Output the [x, y] coordinate of the center of the cell containing the given text.  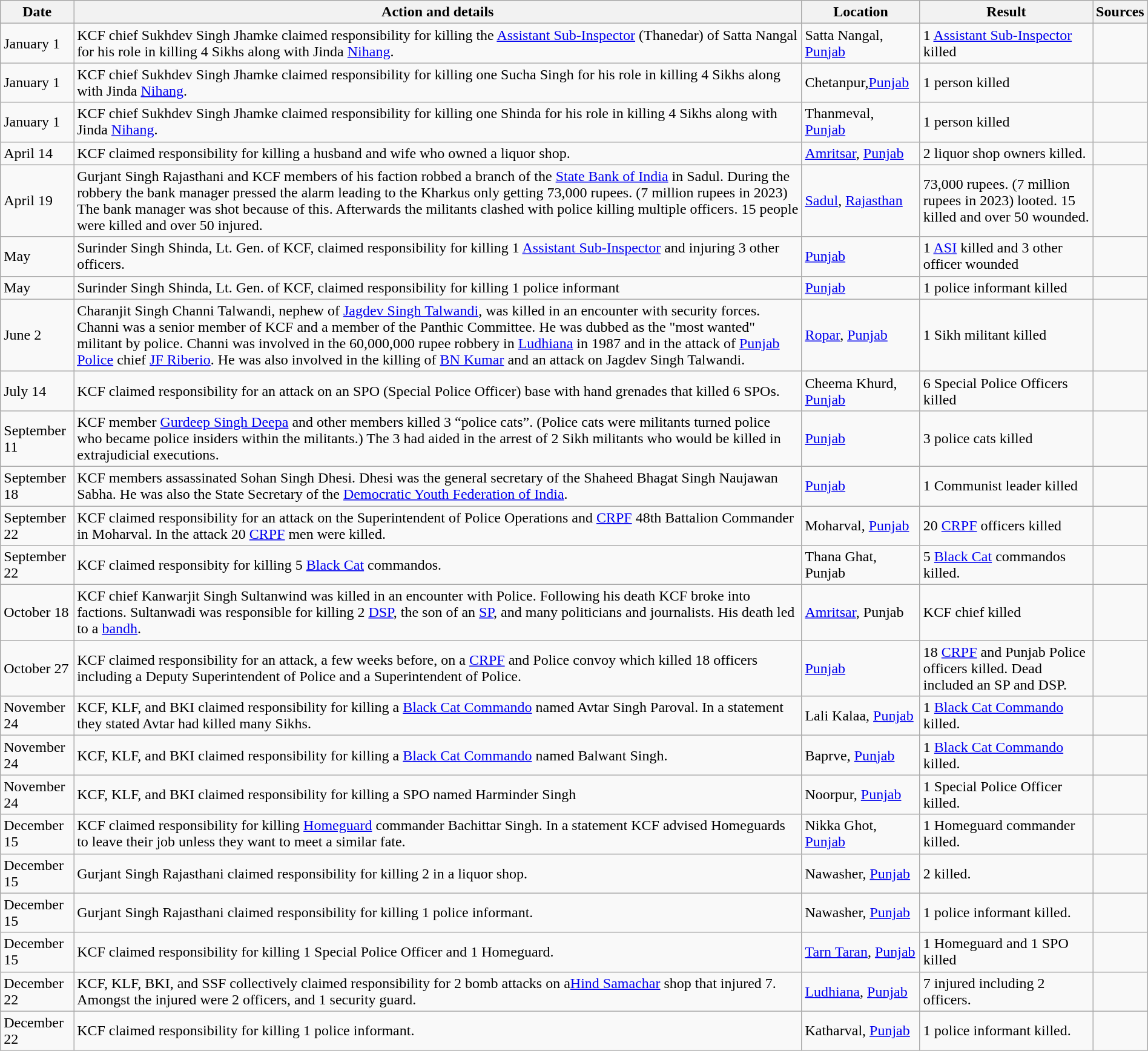
KCF, KLF, and BKI claimed responsibility for killing a Black Cat Commando named Balwant Singh. [438, 756]
Ludhiana, Punjab [861, 992]
KCF claimed responsibity for killing 5 Black Cat commandos. [438, 565]
KCF claimed responsibility for killing 1 police informant. [438, 1030]
1 Special Police Officer killed. [1006, 794]
18 CRPF and Punjab Police officers killed. Dead included an SP and DSP. [1006, 668]
Surinder Singh Shinda, Lt. Gen. of KCF, claimed responsibility for killing 1 police informant [438, 288]
Tarn Taran, Punjab [861, 952]
Gurjant Singh Rajasthani claimed responsibility for killing 2 in a liquor shop. [438, 873]
KCF chief Sukhdev Singh Jhamke claimed responsibility for killing one Shinda for his role in killing 4 Sikhs along with Jinda Nihang. [438, 122]
Action and details [438, 12]
Nikka Ghot, Punjab [861, 834]
Katharval, Punjab [861, 1030]
June 2 [38, 335]
October 27 [38, 668]
73,000 rupees. (7 million rupees in 2023) looted. 15 killed and over 50 wounded. [1006, 201]
Noorpur, Punjab [861, 794]
Satta Nangal, Punjab [861, 44]
1 Sikh militant killed [1006, 335]
2 killed. [1006, 873]
Surinder Singh Shinda, Lt. Gen. of KCF, claimed responsibility for killing 1 Assistant Sub-Inspector and injuring 3 other officers. [438, 257]
Gurjant Singh Rajasthani claimed responsibility for killing 1 police informant. [438, 913]
KCF claimed responsibility for killing a husband and wife who owned a liquor shop. [438, 153]
2 liquor shop owners killed. [1006, 153]
Moharval, Punjab [861, 525]
5 Black Cat commandos killed. [1006, 565]
KCF claimed responsibility for killing 1 Special Police Officer and 1 Homeguard. [438, 952]
6 Special Police Officers killed [1006, 391]
Date [38, 12]
1 Assistant Sub-Inspector killed [1006, 44]
Chetanpur,Punjab [861, 82]
1 Homeguard and 1 SPO killed [1006, 952]
April 19 [38, 201]
Sadul, Rajasthan [861, 201]
KCF chief killed [1006, 613]
KCF chief Sukhdev Singh Jhamke claimed responsibility for killing one Sucha Singh for his role in killing 4 Sikhs along with Jinda Nihang. [438, 82]
KCF claimed responsibility for an attack on an SPO (Special Police Officer) base with hand grenades that killed 6 SPOs. [438, 391]
7 injured including 2 officers. [1006, 992]
September 11 [38, 438]
1 police informant killed [1006, 288]
Thana Ghat, Punjab [861, 565]
Location [861, 12]
20 CRPF officers killed [1006, 525]
October 18 [38, 613]
September 18 [38, 486]
Thanmeval, Punjab [861, 122]
1 Communist leader killed [1006, 486]
Ropar, Punjab [861, 335]
April 14 [38, 153]
Sources [1120, 12]
1 Homeguard commander killed. [1006, 834]
Result [1006, 12]
Lali Kalaa, Punjab [861, 716]
Cheema Khurd, Punjab [861, 391]
Baprve, Punjab [861, 756]
KCF, KLF, and BKI claimed responsibility for killing a SPO named Harminder Singh [438, 794]
July 14 [38, 391]
3 police cats killed [1006, 438]
1 ASI killed and 3 other officer wounded [1006, 257]
